Locate the cell with the specified text and output its [x, y] center coordinate. 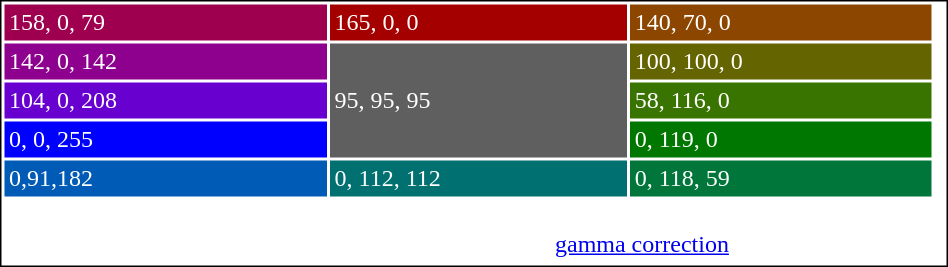
0, 112, 112 [478, 178]
165, 0, 0 [478, 22]
100, 100, 0 [780, 62]
142, 0, 142 [166, 62]
0,91,182 [166, 178]
0, 0, 255 [166, 140]
104, 0, 208 [166, 100]
140, 70, 0 [780, 22]
58, 116, 0 [780, 100]
0, 119, 0 [780, 140]
0, 118, 59 [780, 178]
95, 95, 95 [478, 101]
158, 0, 79 [166, 22]
